Provide the [x, y] coordinate of the cell's center where the given text is located.  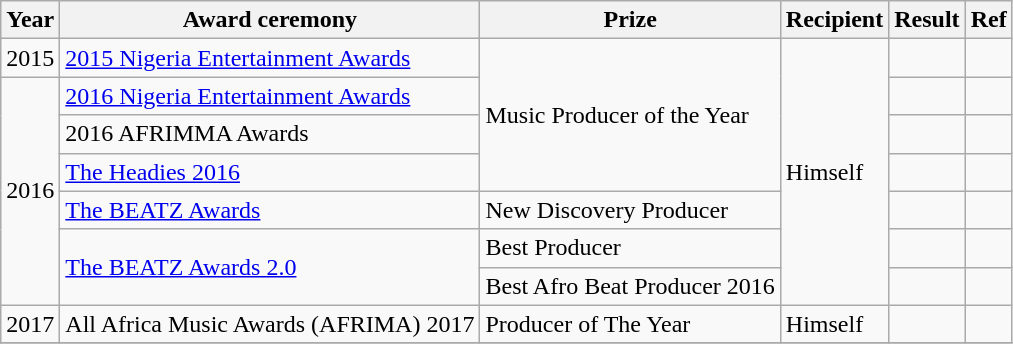
The Headies 2016 [270, 172]
2015 [30, 58]
The BEATZ Awards [270, 210]
New Discovery Producer [630, 210]
Result [927, 20]
2017 [30, 324]
Ref [988, 20]
2016 AFRIMMA Awards [270, 134]
2016 [30, 191]
2016 Nigeria Entertainment Awards [270, 96]
Award ceremony [270, 20]
Year [30, 20]
Producer of The Year [630, 324]
Prize [630, 20]
Recipient [834, 20]
Best Producer [630, 248]
All Africa Music Awards (AFRIMA) 2017 [270, 324]
Best Afro Beat Producer 2016 [630, 286]
Music Producer of the Year [630, 115]
2015 Nigeria Entertainment Awards [270, 58]
The BEATZ Awards 2.0 [270, 267]
